Extract the [X, Y] coordinate from the center of the cell holding the provided text.  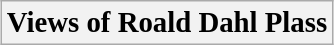
Views of Roald Dahl Plass [166, 23]
